Provide the (x, y) coordinate of the cell's center where the given text is located.  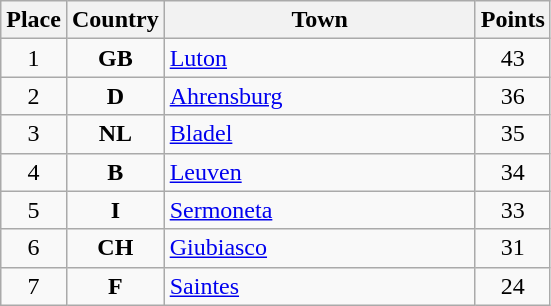
Bladel (320, 134)
D (115, 96)
36 (512, 96)
Place (34, 20)
Sermoneta (320, 210)
5 (34, 210)
2 (34, 96)
1 (34, 58)
Town (320, 20)
24 (512, 286)
3 (34, 134)
CH (115, 248)
Ahrensburg (320, 96)
7 (34, 286)
Luton (320, 58)
GB (115, 58)
Giubiasco (320, 248)
B (115, 172)
4 (34, 172)
Leuven (320, 172)
NL (115, 134)
I (115, 210)
31 (512, 248)
34 (512, 172)
Country (115, 20)
Points (512, 20)
33 (512, 210)
F (115, 286)
35 (512, 134)
6 (34, 248)
43 (512, 58)
Saintes (320, 286)
